Locate the cell with the specified text and output its (x, y) center coordinate. 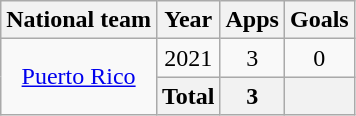
Year (188, 20)
National team (79, 20)
2021 (188, 58)
Goals (319, 20)
Puerto Rico (79, 77)
Total (188, 96)
0 (319, 58)
Apps (252, 20)
